Extract the [x, y] coordinate from the center of the cell holding the provided text.  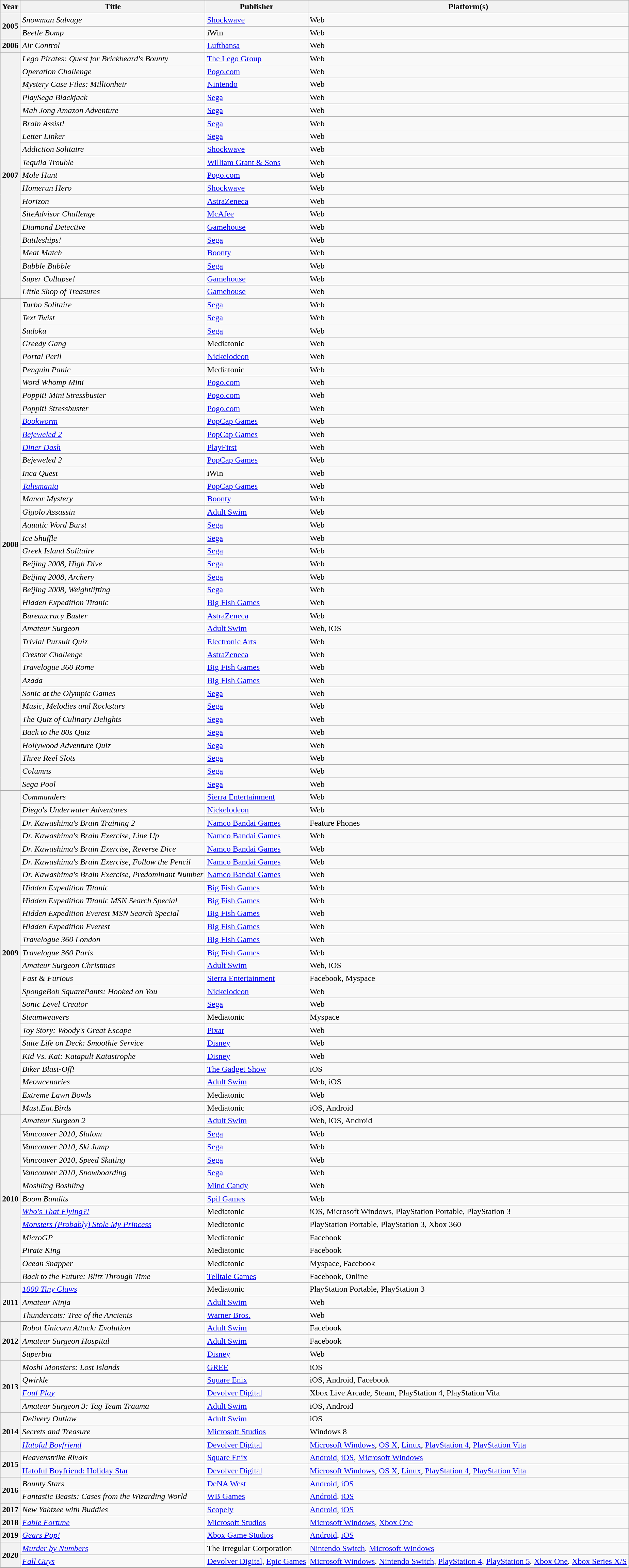
Amateur Surgeon 2 [113, 1121]
2011 [10, 1302]
Bookworm [113, 421]
Publisher [257, 7]
Year [10, 7]
Xbox Game Studios [257, 1535]
Crestor Challenge [113, 654]
Gears Pop! [113, 1535]
Diner Dash [113, 447]
Title [113, 7]
Foul Play [113, 1393]
2009 [10, 953]
William Grant & Sons [257, 162]
Sonic at the Olympic Games [113, 693]
DeNA West [257, 1484]
Aquatic Word Burst [113, 525]
2005 [10, 26]
Ice Shuffle [113, 538]
Dr. Kawashima's Brain Exercise, Line Up [113, 836]
Amateur Surgeon [113, 629]
Fable Fortune [113, 1522]
PlayFirst [257, 447]
Brain Assist! [113, 123]
Sonic Level Creator [113, 1004]
Mystery Case Files: Millionheir [113, 84]
Ocean Snapper [113, 1263]
2018 [10, 1522]
Greedy Gang [113, 343]
Vancouver 2010, Snowboarding [113, 1173]
Mah Jong Amazon Adventure [113, 110]
Biker Blast-Off! [113, 1069]
Android, iOS, Microsoft Windows [468, 1458]
Beijing 2008, Weightlifting [113, 590]
Hatoful Boyfriend [113, 1445]
GREE [257, 1367]
Extreme Lawn Bowls [113, 1095]
Platform(s) [468, 7]
Talismania [113, 486]
Toy Story: Woody's Great Escape [113, 1030]
Myspace [468, 1017]
Nintendo Switch, Microsoft Windows [468, 1548]
Poppit! Mini Stressbuster [113, 395]
Music, Melodies and Rockstars [113, 706]
Dr. Kawashima's Brain Training 2 [113, 823]
The Gadget Show [257, 1069]
Addiction Solitaire [113, 149]
Thundercats: Tree of the Ancients [113, 1315]
Diego's Underwater Adventures [113, 810]
Super Collapse! [113, 279]
Delivery Outlaw [113, 1419]
Penguin Panic [113, 369]
Xbox Live Arcade, Steam, PlayStation 4, PlayStation Vita [468, 1393]
Microsoft Windows, Nintendo Switch, PlayStation 4, PlayStation 5, Xbox One, Xbox Series X/S [468, 1561]
Hidden Expedition Everest MSN Search Special [113, 914]
Amateur Surgeon Hospital [113, 1341]
Little Shop of Treasures [113, 292]
Boom Bandits [113, 1198]
iOS, Microsoft Windows, PlayStation Portable, PlayStation 3 [468, 1212]
Pirate King [113, 1250]
Travelogue 360 London [113, 939]
Myspace, Facebook [468, 1263]
2012 [10, 1341]
Horizon [113, 201]
Beijing 2008, High Dive [113, 564]
Robot Unicorn Attack: Evolution [113, 1328]
Hidden Expedition Everest [113, 926]
2006 [10, 46]
The Irregular Corporation [257, 1548]
Portal Peril [113, 356]
Sega Pool [113, 784]
Back to the Future: Blitz Through Time [113, 1276]
Bureaucracy Buster [113, 616]
Beijing 2008, Archery [113, 577]
Back to the 80s Quiz [113, 732]
Moshi Monsters: Lost Islands [113, 1367]
New Yahtzee with Buddies [113, 1509]
1000 Tiny Claws [113, 1289]
Microsoft Windows, Xbox One [468, 1522]
Three Reel Slots [113, 758]
Fantastic Beasts: Cases from the Wizarding World [113, 1497]
Bubble Bubble [113, 266]
SpongeBob SquarePants: Hooked on You [113, 991]
iOS, Android, Facebook [468, 1380]
2007 [10, 175]
Qwirkle [113, 1380]
Hollywood Adventure Quiz [113, 745]
Manor Mystery [113, 499]
Steamweavers [113, 1017]
Scopely [257, 1509]
Bounty Stars [113, 1484]
Must.Eat.Birds [113, 1108]
Dr. Kawashima's Brain Exercise, Predominant Number [113, 875]
Beetle Bomp [113, 33]
Spil Games [257, 1198]
Electronic Arts [257, 642]
Lego Pirates: Quest for Brickbeard's Bounty [113, 59]
McAfee [257, 214]
Amateur Surgeon 3: Tag Team Trauma [113, 1406]
Snowman Salvage [113, 20]
Trivial Pursuit Quiz [113, 642]
Tequila Trouble [113, 162]
MicroGP [113, 1238]
Homerun Hero [113, 188]
Commanders [113, 797]
Feature Phones [468, 823]
PlayStation Portable, PlayStation 3 [468, 1289]
Monsters (Probably) Stole My Princess [113, 1225]
2016 [10, 1490]
SiteAdvisor Challenge [113, 214]
Nintendo [257, 84]
Travelogue 360 Rome [113, 667]
2010 [10, 1199]
Devolver Digital, Epic Games [257, 1561]
Hatoful Boyfriend: Holiday Star [113, 1471]
PlaySega Blackjack [113, 97]
2020 [10, 1555]
Lufthansa [257, 46]
Heavenstrike Rivals [113, 1458]
Fast & Furious [113, 978]
2008 [10, 544]
Sudoku [113, 330]
Superbia [113, 1354]
Greek Island Solitaire [113, 551]
Moshling Boshling [113, 1185]
Web, iOS, Android [468, 1121]
Facebook, Online [468, 1276]
Turbo Solitaire [113, 305]
2014 [10, 1432]
Secrets and Treasure [113, 1432]
PlayStation Portable, PlayStation 3, Xbox 360 [468, 1225]
Kid Vs. Kat: Katapult Katastrophe [113, 1056]
Windows 8 [468, 1432]
Mole Hunt [113, 175]
2015 [10, 1464]
Text Twist [113, 318]
Facebook, Myspace [468, 978]
Pixar [257, 1030]
Amateur Ninja [113, 1302]
Amateur Surgeon Christmas [113, 965]
Who's That Flying?! [113, 1212]
2017 [10, 1509]
Telltale Games [257, 1276]
Operation Challenge [113, 71]
Meowcenaries [113, 1082]
The Lego Group [257, 59]
Murder by Numbers [113, 1548]
2019 [10, 1535]
Dr. Kawashima's Brain Exercise, Follow the Pencil [113, 862]
WB Games [257, 1497]
Diamond Detective [113, 227]
The Quiz of Culinary Delights [113, 719]
Fall Guys [113, 1561]
Suite Life on Deck: Smoothie Service [113, 1043]
Poppit! Stressbuster [113, 408]
Vancouver 2010, Slalom [113, 1134]
Meat Match [113, 253]
Air Control [113, 46]
Gigolo Assassin [113, 512]
Mind Candy [257, 1185]
Azada [113, 680]
Dr. Kawashima's Brain Exercise, Reverse Dice [113, 849]
Word Whomp Mini [113, 383]
Inca Quest [113, 473]
Columns [113, 771]
Warner Bros. [257, 1315]
Travelogue 360 Paris [113, 952]
Battleships! [113, 240]
Letter Linker [113, 136]
2013 [10, 1386]
Vancouver 2010, Speed Skating [113, 1160]
Hidden Expedition Titanic MSN Search Special [113, 901]
Vancouver 2010, Ski Jump [113, 1147]
